Capture the cell that displays the provided text and extract its [X, Y] central coordinate. 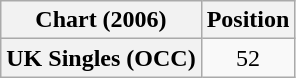
UK Singles (OCC) [101, 58]
Chart (2006) [101, 20]
52 [248, 58]
Position [248, 20]
